Locate the cell with the specified text and output its (X, Y) center coordinate. 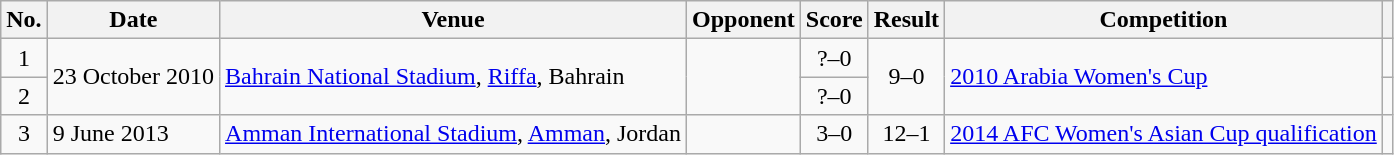
Result (906, 20)
2014 AFC Women's Asian Cup qualification (1164, 134)
Score (834, 20)
Bahrain National Stadium, Riffa, Bahrain (454, 77)
3 (24, 134)
9–0 (906, 77)
No. (24, 20)
9 June 2013 (133, 134)
2010 Arabia Women's Cup (1164, 77)
Date (133, 20)
Competition (1164, 20)
1 (24, 58)
Venue (454, 20)
Opponent (744, 20)
3–0 (834, 134)
Amman International Stadium, Amman, Jordan (454, 134)
23 October 2010 (133, 77)
2 (24, 96)
12–1 (906, 134)
